Find where the given text appears and provide that cell's center as (X, Y) coordinate. 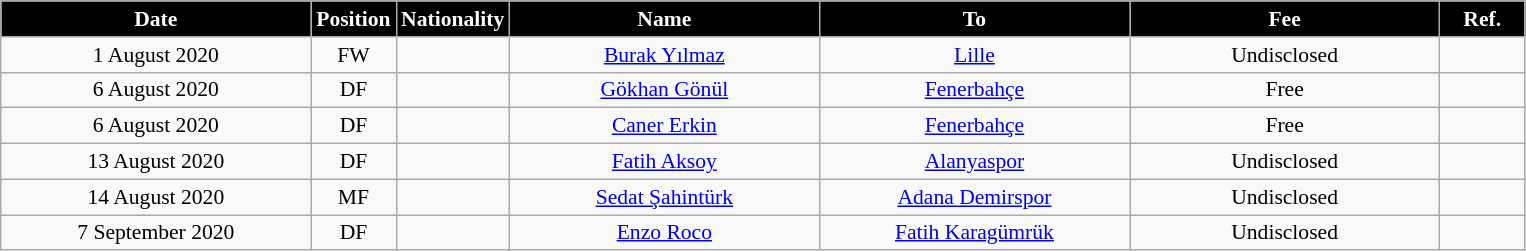
MF (354, 197)
Fee (1285, 19)
Fatih Karagümrük (974, 233)
Date (156, 19)
Nationality (452, 19)
To (974, 19)
Gökhan Gönül (664, 90)
Burak Yılmaz (664, 55)
7 September 2020 (156, 233)
Caner Erkin (664, 126)
Sedat Şahintürk (664, 197)
Fatih Aksoy (664, 162)
FW (354, 55)
13 August 2020 (156, 162)
Adana Demirspor (974, 197)
Name (664, 19)
Ref. (1482, 19)
Lille (974, 55)
Alanyaspor (974, 162)
Enzo Roco (664, 233)
1 August 2020 (156, 55)
Position (354, 19)
14 August 2020 (156, 197)
